Output the (X, Y) coordinate of the center of the cell containing the given text.  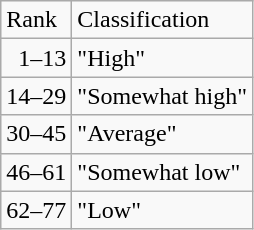
"Somewhat high" (162, 96)
"Average" (162, 134)
"High" (162, 58)
"Low" (162, 210)
Classification (162, 20)
"Somewhat low" (162, 172)
62–77 (36, 210)
1–13 (36, 58)
46–61 (36, 172)
Rank (36, 20)
14–29 (36, 96)
30–45 (36, 134)
